Locate the cell with the specified text and output its [X, Y] center coordinate. 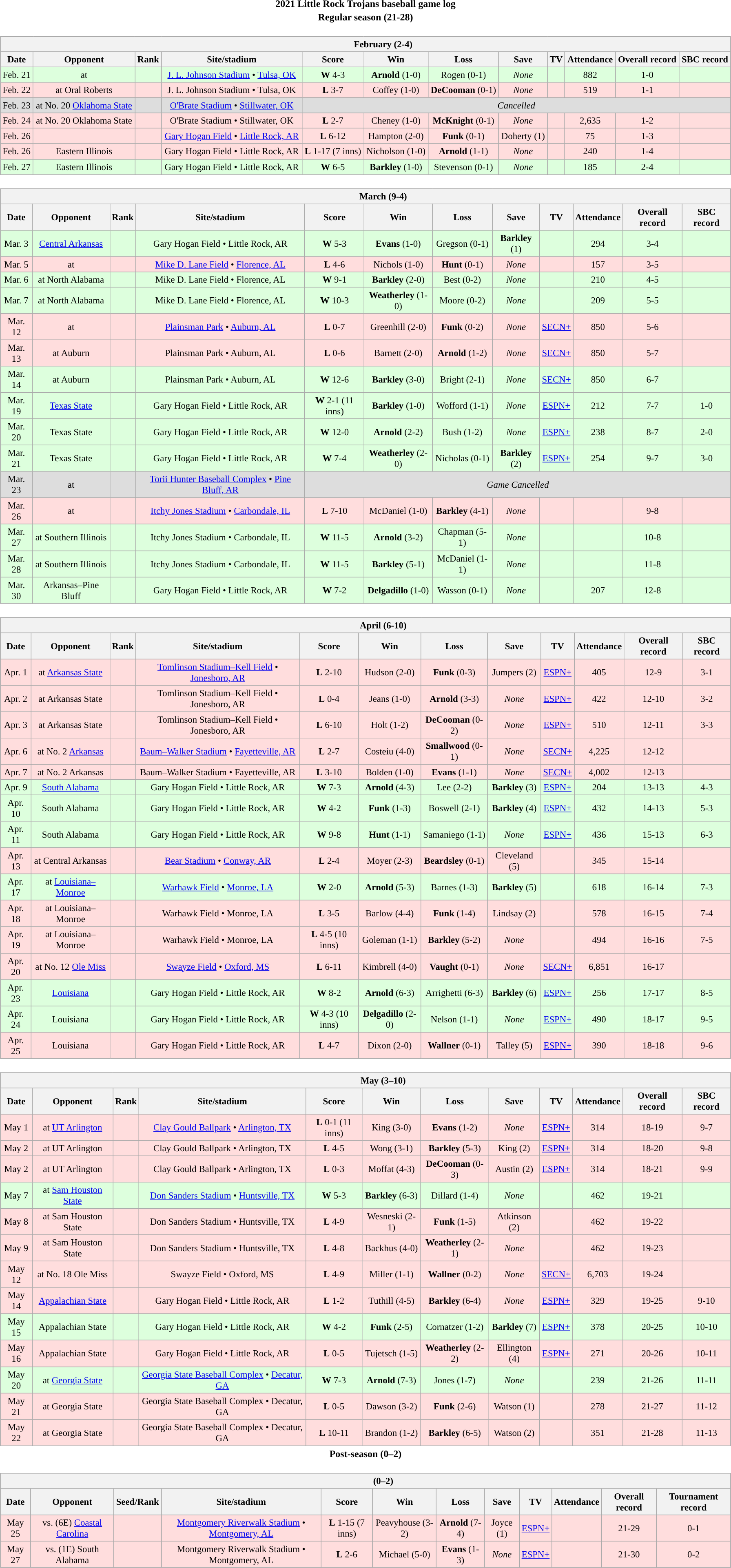
L 0-3 [334, 1169]
210 [598, 279]
Arnold (7-4) [460, 1528]
2-0 [707, 432]
20-25 [652, 1327]
(0–2) [365, 1481]
L 0-1 (11 inns) [334, 1127]
W 6-5 [333, 167]
240 [590, 151]
May 25 [16, 1528]
Funk (2-5) [392, 1327]
W 2-1 (11 inns) [334, 405]
256 [599, 993]
L 3-5 [329, 913]
Tuthill (4-5) [392, 1301]
21-27 [652, 1406]
May 22 [16, 1432]
King (2) [514, 1148]
5-6 [653, 327]
L 7-10 [334, 511]
Dawson (3-2) [392, 1406]
Bolden (1-0) [389, 772]
Arkansas–Pine Bluff [71, 590]
16-16 [653, 940]
16-15 [653, 913]
2-4 [647, 167]
L 0-4 [329, 698]
Barkley (1) [516, 243]
Apr. 13 [16, 861]
W 9-1 [334, 279]
Apr. 2 [16, 698]
Barkley (2) [516, 458]
Mar. 21 [16, 458]
May 15 [16, 1327]
Watson (2) [514, 1432]
3-3 [707, 725]
Weatherley (2-0) [398, 458]
20-26 [652, 1353]
6-3 [707, 834]
519 [590, 90]
618 [599, 887]
March (9-4) [365, 196]
Lindsay (2) [514, 913]
4,225 [599, 751]
Peavyhouse (3-2) [405, 1528]
Barlow (4-4) [389, 913]
L 1-2 [334, 1301]
Jones (1-7) [454, 1380]
345 [599, 861]
February (2-4) [365, 44]
12-13 [653, 772]
Mar. 3 [16, 243]
Talley (5) [514, 1046]
Holt (1-2) [389, 725]
Mar. 26 [16, 511]
Apr. 10 [16, 808]
5-5 [653, 300]
4-3 [707, 787]
Feb. 23 [17, 106]
May 12 [16, 1275]
L 0-6 [334, 353]
185 [590, 167]
12-12 [653, 751]
McDaniel (1-1) [463, 564]
7-7 [653, 405]
Hunt (0-1) [463, 264]
Hunt (1-1) [389, 834]
May 1 [16, 1127]
5-3 [707, 808]
Barkley (6-4) [454, 1301]
Gregson (0-1) [463, 243]
436 [599, 834]
April (6-10) [365, 625]
Goleman (1-1) [389, 940]
157 [598, 264]
L 4-5 (10 inns) [329, 940]
Wesneski (2-1) [392, 1222]
Apr. 6 [16, 751]
Atkinson (2) [514, 1222]
Moyer (2-3) [389, 861]
18-17 [653, 1019]
Barkley (5-3) [454, 1148]
7-5 [707, 940]
16-17 [653, 966]
19-23 [652, 1248]
L 6-10 [329, 725]
405 [599, 672]
Moore (0-2) [463, 300]
Barkley (6-3) [392, 1196]
6,851 [599, 966]
DeCooman (0-1) [463, 90]
Apr. 19 [16, 940]
6-7 [653, 379]
Feb. 21 [17, 75]
Arnold (6-3) [389, 993]
L 6-12 [333, 136]
Apr. 23 [16, 993]
Kimbrell (4-0) [389, 966]
Joyce (1) [502, 1528]
8-7 [653, 432]
Funk (0-1) [463, 136]
W 7-2 [334, 590]
3-1 [707, 672]
Beardsley (0-1) [454, 861]
Costeiu (4-0) [389, 751]
510 [599, 725]
Funk (1-3) [389, 808]
May 27 [16, 1555]
Samaniego (1-1) [454, 834]
Mar. 23 [16, 484]
Lee (2-2) [454, 787]
3-5 [653, 264]
Bush (1-2) [463, 432]
Mar. 5 [16, 264]
Nichols (1-0) [398, 264]
L 4-5 [334, 1148]
9-5 [707, 1019]
Jeans (1-0) [389, 698]
254 [598, 458]
Doherty (1) [523, 136]
16-14 [653, 887]
11-12 [707, 1406]
18-19 [652, 1127]
Arnold (4-3) [389, 787]
12-10 [653, 698]
W 4-3 [333, 75]
432 [599, 808]
L 1-17 (7 inns) [333, 151]
5-7 [653, 353]
Watson (1) [514, 1406]
W 7-4 [334, 458]
Chapman (5-1) [463, 537]
294 [598, 243]
May 16 [16, 1353]
238 [598, 432]
Mar. 19 [16, 405]
Barkley (2-0) [398, 279]
at No. 12 Ole Miss [70, 966]
Funk (0-3) [454, 672]
Torii Hunter Baseball Complex • Pine Bluff, AR [220, 484]
Feb. 27 [17, 167]
329 [598, 1301]
9-6 [707, 1046]
Nelson (1-1) [454, 1019]
L 2-6 [347, 1555]
Seed/Rank [137, 1502]
L 4-7 [329, 1046]
578 [599, 913]
9-10 [707, 1301]
Mar. 27 [16, 537]
Mar. 13 [16, 353]
W 8-2 [329, 993]
Cheney (1-0) [396, 121]
Hudson (2-0) [389, 672]
12-8 [653, 590]
10-8 [653, 537]
May 8 [16, 1222]
May 20 [16, 1380]
Apr. 3 [16, 725]
Barnes (1-3) [454, 887]
L 6-11 [329, 966]
May 21 [16, 1406]
Ellington (4) [514, 1353]
21-26 [652, 1380]
Apr. 18 [16, 913]
18-21 [652, 1169]
Funk (2-6) [454, 1406]
Weatherley (2-2) [454, 1353]
212 [598, 405]
75 [590, 136]
May (3–10) [365, 1080]
Backhus (4-0) [392, 1248]
494 [599, 940]
Rogen (0-1) [463, 75]
Hampton (2-0) [396, 136]
Smallwood (0-1) [454, 751]
3-2 [707, 698]
Arnold (7-3) [392, 1380]
Arnold (1-2) [463, 353]
Best (0-2) [463, 279]
Boswell (2-1) [454, 808]
1-1 [647, 90]
Arnold (5-3) [389, 887]
W 12-6 [334, 379]
Feb. 22 [17, 90]
Wofford (1-1) [463, 405]
271 [598, 1353]
May 14 [16, 1301]
Cancelled [516, 106]
Mar. 30 [16, 590]
9-9 [707, 1169]
Stevenson (0-1) [463, 167]
Barnett (2-0) [398, 353]
4,002 [599, 772]
Central Arkansas [71, 243]
1-4 [647, 151]
Dillard (1-4) [454, 1196]
0-1 [693, 1528]
Arnold (2-2) [398, 432]
Barkley (7) [514, 1327]
Barkley (5) [514, 887]
490 [599, 1019]
Cornatzer (1-2) [454, 1327]
8-5 [707, 993]
L 2-10 [329, 672]
L 10-11 [334, 1432]
Funk (1-4) [454, 913]
422 [599, 698]
Evans (1-0) [398, 243]
Mar. 6 [16, 279]
204 [599, 787]
Mar. 28 [16, 564]
Weatherley (1-0) [398, 300]
Arrighetti (6-3) [454, 993]
Vaught (0-1) [454, 966]
Apr. 25 [16, 1046]
McKnight (0-1) [463, 121]
Brandon (1-2) [392, 1432]
May 9 [16, 1248]
Wallner (0-2) [454, 1275]
Game Cancelled [518, 484]
L 4-6 [334, 264]
Wasson (0-1) [463, 590]
Wallner (0-1) [454, 1046]
12-9 [653, 672]
207 [598, 590]
Mar. 20 [16, 432]
Weatherley (2-1) [454, 1248]
Delgadillo (2-0) [389, 1019]
3-4 [653, 243]
Barkley (3) [514, 787]
Barkley (6-5) [454, 1432]
19-25 [652, 1301]
Wong (3-1) [392, 1148]
21-30 [629, 1555]
at No. 18 Ole Miss [73, 1275]
278 [598, 1406]
11-11 [707, 1380]
3-0 [707, 458]
Arnold (3-2) [398, 537]
15-14 [653, 861]
15-13 [653, 834]
Barkley (4) [514, 808]
Bear Stadium • Conway, AR [218, 861]
L 2-4 [329, 861]
10-10 [707, 1327]
12-11 [653, 725]
239 [598, 1380]
Apr. 24 [16, 1019]
882 [590, 75]
May 7 [16, 1196]
Greenhill (2-0) [398, 327]
13-13 [653, 787]
7-4 [707, 913]
Delgadillo (1-0) [398, 590]
Arnold (1-1) [463, 151]
W 10-3 [334, 300]
at Oral Roberts [84, 90]
McDaniel (1-0) [398, 511]
10-11 [707, 1353]
17-17 [653, 993]
Nicholas (0-1) [463, 458]
4-5 [653, 279]
11-13 [707, 1432]
Barkley (5-2) [454, 940]
18-18 [653, 1046]
at Central Arkansas [70, 861]
14-13 [653, 808]
Funk (0-2) [463, 327]
L 3-7 [333, 90]
Apr. 7 [16, 772]
Jumpers (2) [514, 672]
Apr. 17 [16, 887]
Miller (1-1) [392, 1275]
Evans (1-3) [460, 1555]
Moffat (4-3) [392, 1169]
Bright (2-1) [463, 379]
Tournament record [693, 1502]
0-2 [693, 1555]
Barkley (3-0) [398, 379]
Mar. 12 [16, 327]
Dixon (2-0) [389, 1046]
Michael (5-0) [405, 1555]
W 12-0 [334, 432]
Funk (1-5) [454, 1222]
Austin (2) [514, 1169]
11-8 [653, 564]
Apr. 20 [16, 966]
Apr. 1 [16, 672]
209 [598, 300]
vs. (6E) Coastal Carolina [73, 1528]
Tujetsch (1-5) [392, 1353]
1-2 [647, 121]
Nicholson (1-0) [396, 151]
W 4-3 (10 inns) [329, 1019]
351 [598, 1432]
378 [598, 1327]
L 0-7 [334, 327]
19-21 [652, 1196]
Mar. 7 [16, 300]
Evans (1-2) [454, 1127]
Cleveland (5) [514, 861]
Apr. 9 [16, 787]
Barkley (6) [514, 993]
6,703 [598, 1275]
DeCooman (0-3) [454, 1169]
390 [599, 1046]
Mar. 14 [16, 379]
19-24 [652, 1275]
L 1-15 (7 inns) [347, 1528]
W 2-0 [329, 887]
Arnold (1-0) [396, 75]
Apr. 11 [16, 834]
Feb. 24 [17, 121]
W 9-8 [329, 834]
1-3 [647, 136]
19-22 [652, 1222]
Barkley (4-1) [463, 511]
Barkley (5-1) [398, 564]
vs. (1E) South Alabama [73, 1555]
King (3-0) [392, 1127]
7-3 [707, 887]
18-20 [652, 1148]
L 3-10 [329, 772]
Coffey (1-0) [396, 90]
DeCooman (0-2) [454, 725]
L 4-8 [334, 1248]
Arnold (3-3) [454, 698]
21-29 [629, 1528]
21-28 [652, 1432]
2,635 [590, 121]
Evans (1-1) [454, 772]
